Return the [X, Y] coordinate for the center point of the cell that contains the specified text.  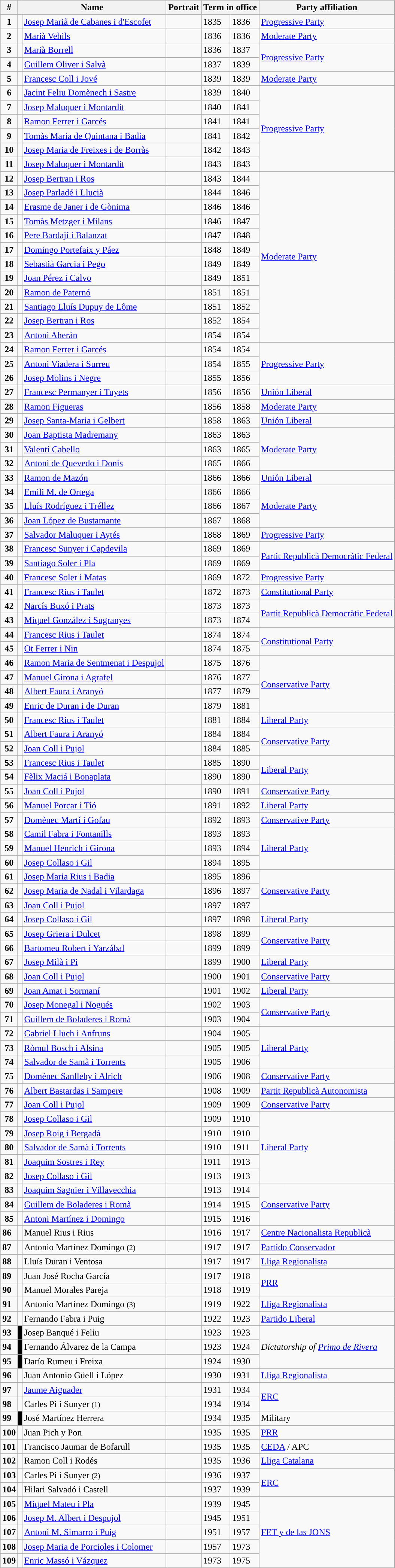
Santiago Soler i Pla [94, 563]
CEDA / APC [327, 1447]
72 [9, 1033]
73 [9, 1048]
Camil Fabra i Fontanills [94, 834]
56 [9, 805]
106 [9, 1518]
Erasme de Janer i de Gònima [94, 207]
Domingo Portefaix y Páez [94, 250]
Term in office [230, 7]
57 [9, 820]
Francesc Sunyer i Capdevila [94, 549]
1835 [216, 22]
Partit Republicà Autonomista [327, 1091]
43 [9, 620]
Antonio Martínez Domingo (3) [94, 1304]
Josep Milà i Pi [94, 962]
FET y de las JONS [327, 1532]
18 [9, 264]
3 [9, 50]
Ot Ferrer i Nin [94, 649]
64 [9, 920]
62 [9, 891]
Jaume Aiguader [94, 1390]
21 [9, 307]
Josep Monegal i Nogués [94, 1005]
Lluís Rodríguez i Tréllez [94, 506]
31 [9, 449]
103 [9, 1475]
75 [9, 1076]
Josep Maria Rius i Badia [94, 877]
6 [9, 93]
Party affiliation [327, 7]
93 [9, 1333]
7 [9, 107]
Ramon de Paternó [94, 292]
48 [9, 692]
Salvador Maluquer i Aytés [94, 535]
Joan Amat i Sormaní [94, 991]
71 [9, 1019]
Fèlix Maciá i Bonaplata [94, 777]
Portrait [184, 7]
97 [9, 1390]
107 [9, 1532]
79 [9, 1133]
80 [9, 1148]
11 [9, 164]
Domènec Martí i Gofau [94, 820]
Marià Borrell [94, 50]
Manuel Rius i Rius [94, 1233]
Centre Nacionalista Republicà [327, 1233]
65 [9, 934]
Jacint Feliu Domènech i Sastre [94, 93]
Josep Maria de Nadal i Vilardaga [94, 891]
87 [9, 1247]
Josep Roig i Bergadà [94, 1133]
Josep Santa-Maria i Gelbert [94, 421]
1975 [245, 1561]
Dictatorship of Primo de Rivera [327, 1347]
25 [9, 364]
Tomàs Metzger i Milans [94, 221]
Francesc Permanyer i Tuyets [94, 392]
13 [9, 193]
Josep Griera i Dulcet [94, 934]
19 [9, 278]
61 [9, 877]
Francesc Soler i Matas [94, 577]
36 [9, 520]
Gabriel Lluch i Anfruns [94, 1033]
12 [9, 179]
Josep Marià de Cabanes i d'Escofet [94, 22]
Josep Parladé i Llucià [94, 193]
Santiago Lluís Dupuy de Lôme [94, 307]
Fernando Fabra i Puig [94, 1318]
69 [9, 991]
47 [9, 677]
54 [9, 777]
23 [9, 335]
34 [9, 492]
Emili M. de Ortega [94, 492]
Lluís Duran i Ventosa [94, 1261]
Juan Pich y Pon [94, 1432]
Josep Banqué i Feliu [94, 1333]
68 [9, 976]
Antoni M. Simarro i Puig [94, 1532]
70 [9, 1005]
59 [9, 848]
55 [9, 791]
29 [9, 421]
77 [9, 1105]
33 [9, 478]
Carles Pi i Sunyer (1) [94, 1404]
96 [9, 1376]
Darío Rumeu i Freixa [94, 1361]
Ramon Figueras [94, 406]
Albert Bastardas i Sampere [94, 1091]
Antoni de Quevedo i Donis [94, 464]
37 [9, 535]
20 [9, 292]
Enric Massó i Vázquez [94, 1561]
27 [9, 392]
Joan Pérez i Calvo [94, 278]
Military [327, 1418]
32 [9, 464]
101 [9, 1447]
44 [9, 635]
Pere Bardají i Balanzat [94, 235]
50 [9, 720]
60 [9, 862]
16 [9, 235]
Name [92, 7]
Joan Baptista Madremany [94, 435]
Antoni Martínez i Domingo [94, 1219]
66 [9, 948]
Fernando Álvarez de la Campa [94, 1347]
Manuel Girona i Agrafel [94, 677]
Partido Liberal [327, 1318]
Valentí Cabello [94, 449]
58 [9, 834]
Josep Maria de Freixes i de Borràs [94, 150]
15 [9, 221]
35 [9, 506]
Ramon Maria de Sentmenat i Despujol [94, 663]
49 [9, 706]
88 [9, 1261]
74 [9, 1062]
Ramon de Mazón [94, 478]
Bartomeu Robert i Yarzábal [94, 948]
Manuel Henrich i Girona [94, 848]
1 [9, 22]
Juan Antonio Güell i López [94, 1376]
Josep Maria de Porcioles i Colomer [94, 1547]
98 [9, 1404]
51 [9, 734]
82 [9, 1176]
78 [9, 1119]
94 [9, 1347]
Lliga Catalana [327, 1461]
85 [9, 1219]
28 [9, 406]
105 [9, 1504]
10 [9, 150]
Narcís Buxó i Prats [94, 606]
Carles Pi i Sunyer (2) [94, 1475]
52 [9, 748]
42 [9, 606]
17 [9, 250]
24 [9, 349]
9 [9, 136]
83 [9, 1190]
Miquel González i Sugranyes [94, 620]
8 [9, 121]
76 [9, 1091]
102 [9, 1461]
26 [9, 378]
53 [9, 763]
91 [9, 1304]
67 [9, 962]
Sebastià Garcia i Pego [94, 264]
Josep Molins i Negre [94, 378]
86 [9, 1233]
Francesc Coll i Jové [94, 79]
89 [9, 1276]
2 [9, 36]
Manuel Porcar i Tió [94, 805]
81 [9, 1162]
Enric de Duran i de Duran [94, 706]
Ramon Coll i Rodés [94, 1461]
Josep M. Albert i Despujol [94, 1518]
Manuel Morales Pareja [94, 1290]
4 [9, 64]
Antonio Martínez Domingo (2) [94, 1247]
Francisco Jaumar de Bofarull [94, 1447]
Antoni Viadera i Surreu [94, 364]
Partido Conservador [327, 1247]
99 [9, 1418]
José Martínez Herrera [94, 1418]
22 [9, 321]
Joaquim Sostres i Rey [94, 1162]
63 [9, 905]
104 [9, 1489]
30 [9, 435]
Joaquim Sagnier i Villavecchia [94, 1190]
Antoni Aherán [94, 335]
Domènec Sanllehy i Alrich [94, 1076]
39 [9, 563]
Guillem Oliver i Salvà [94, 64]
84 [9, 1204]
Miquel Mateu i Pla [94, 1504]
109 [9, 1561]
Marià Vehils [94, 36]
41 [9, 592]
90 [9, 1290]
92 [9, 1318]
5 [9, 79]
40 [9, 577]
Tomàs Maria de Quintana i Badia [94, 136]
45 [9, 649]
108 [9, 1547]
Hilari Salvadó i Castell [94, 1489]
95 [9, 1361]
14 [9, 207]
# [9, 7]
Ròmul Bosch i Alsina [94, 1048]
38 [9, 549]
100 [9, 1432]
46 [9, 663]
Joan López de Bustamante [94, 520]
Juan José Rocha García [94, 1276]
